Provide the [X, Y] coordinate of the cell's center where the given text is located.  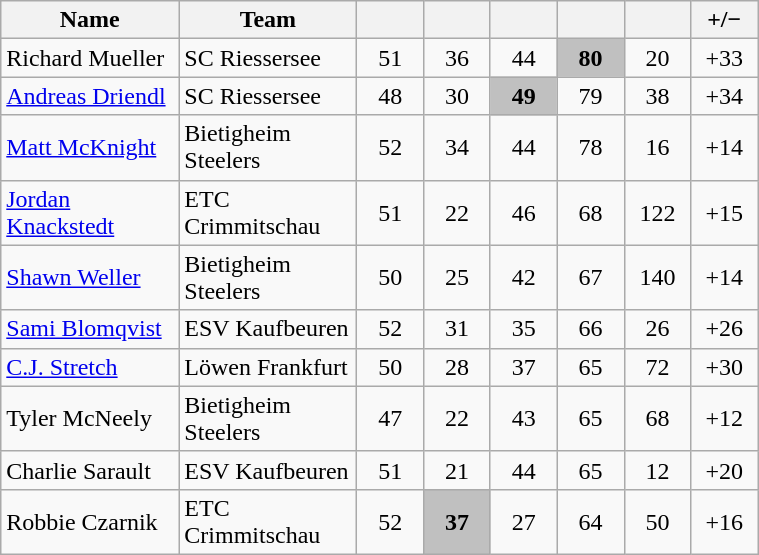
34 [458, 148]
27 [524, 522]
Jordan Knackstedt [90, 212]
Andreas Driendl [90, 96]
+26 [724, 329]
Sami Blomqvist [90, 329]
36 [458, 58]
Tyler McNeely [90, 418]
+16 [724, 522]
48 [390, 96]
67 [590, 278]
+33 [724, 58]
+12 [724, 418]
64 [590, 522]
28 [458, 367]
Matt McKnight [90, 148]
20 [658, 58]
72 [658, 367]
43 [524, 418]
21 [458, 470]
C.J. Stretch [90, 367]
Löwen Frankfurt [268, 367]
140 [658, 278]
Robbie Czarnik [90, 522]
Richard Mueller [90, 58]
26 [658, 329]
78 [590, 148]
Charlie Sarault [90, 470]
Name [90, 20]
30 [458, 96]
122 [658, 212]
+15 [724, 212]
+/− [724, 20]
49 [524, 96]
25 [458, 278]
35 [524, 329]
+20 [724, 470]
42 [524, 278]
31 [458, 329]
38 [658, 96]
80 [590, 58]
+34 [724, 96]
12 [658, 470]
Shawn Weller [90, 278]
47 [390, 418]
46 [524, 212]
66 [590, 329]
Team [268, 20]
16 [658, 148]
+30 [724, 367]
79 [590, 96]
